Provide the [x, y] coordinate of the cell's center where the given text is located.  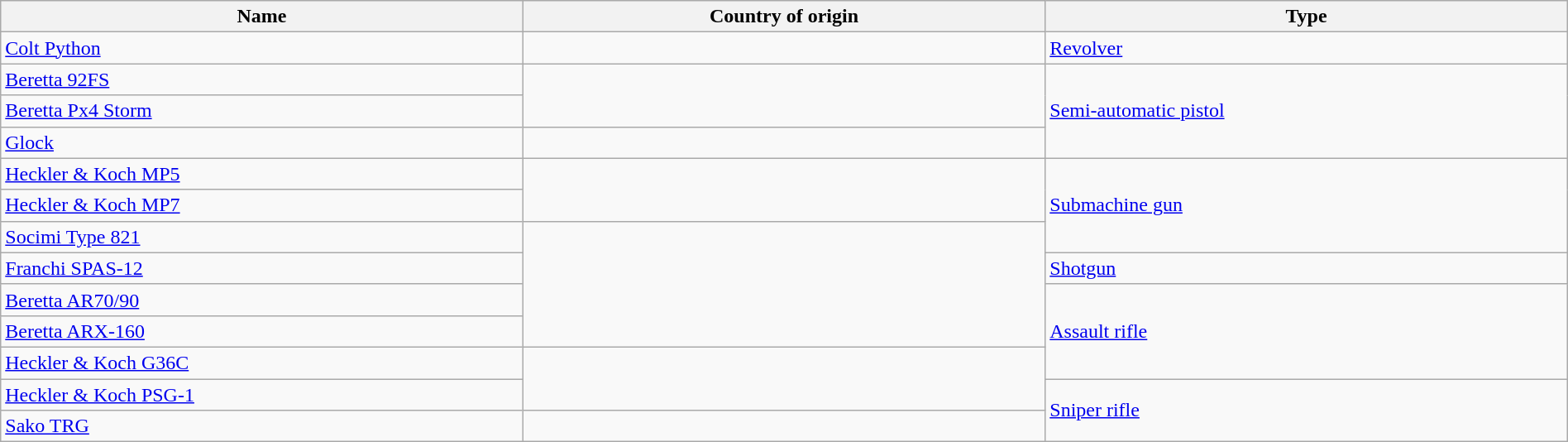
Sniper rifle [1307, 411]
Colt Python [262, 48]
Country of origin [784, 17]
Revolver [1307, 48]
Semi-automatic pistol [1307, 111]
Heckler & Koch PSG-1 [262, 395]
Sako TRG [262, 426]
Franchi SPAS-12 [262, 268]
Beretta ARX-160 [262, 331]
Submachine gun [1307, 205]
Beretta AR70/90 [262, 300]
Beretta 92FS [262, 79]
Assault rifle [1307, 331]
Type [1307, 17]
Shotgun [1307, 268]
Socimi Type 821 [262, 237]
Heckler & Koch MP7 [262, 205]
Name [262, 17]
Beretta Px4 Storm [262, 111]
Heckler & Koch G36C [262, 363]
Glock [262, 142]
Heckler & Koch MP5 [262, 174]
